Scan for the cell matching the given text and deliver its [x, y] coordinate at center. 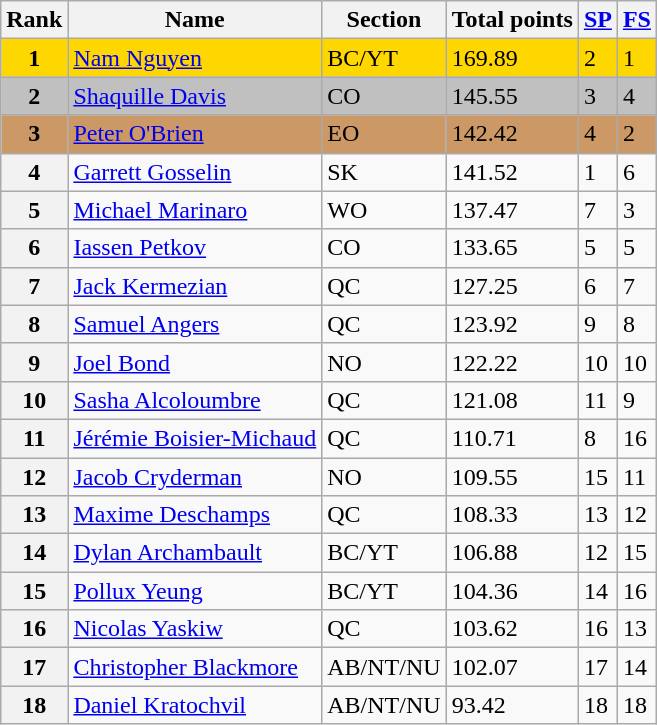
Shaquille Davis [195, 96]
Rank [34, 20]
Joel Bond [195, 362]
Michael Marinaro [195, 210]
142.42 [512, 134]
Jack Kermezian [195, 286]
Nicolas Yaskiw [195, 629]
Peter O'Brien [195, 134]
Pollux Yeung [195, 591]
106.88 [512, 553]
123.92 [512, 324]
109.55 [512, 477]
Sasha Alcoloumbre [195, 400]
122.22 [512, 362]
Jérémie Boisier-Michaud [195, 438]
FS [636, 20]
Dylan Archambault [195, 553]
121.08 [512, 400]
SK [384, 172]
137.47 [512, 210]
104.36 [512, 591]
Maxime Deschamps [195, 515]
Iassen Petkov [195, 248]
Christopher Blackmore [195, 667]
108.33 [512, 515]
Name [195, 20]
WO [384, 210]
Total points [512, 20]
110.71 [512, 438]
Garrett Gosselin [195, 172]
Daniel Kratochvil [195, 705]
Section [384, 20]
141.52 [512, 172]
145.55 [512, 96]
102.07 [512, 667]
103.62 [512, 629]
Nam Nguyen [195, 58]
EO [384, 134]
93.42 [512, 705]
Jacob Cryderman [195, 477]
SP [598, 20]
Samuel Angers [195, 324]
169.89 [512, 58]
127.25 [512, 286]
133.65 [512, 248]
